Scan for the cell matching the given text and deliver its (X, Y) coordinate at center. 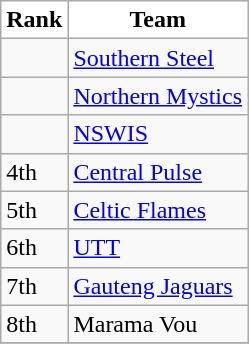
4th (34, 172)
Rank (34, 20)
6th (34, 248)
Central Pulse (158, 172)
8th (34, 324)
Team (158, 20)
Marama Vou (158, 324)
Southern Steel (158, 58)
5th (34, 210)
NSWIS (158, 134)
Gauteng Jaguars (158, 286)
Northern Mystics (158, 96)
UTT (158, 248)
Celtic Flames (158, 210)
7th (34, 286)
